Identify which cell holds the provided text, then report its [X, Y] central coordinate. 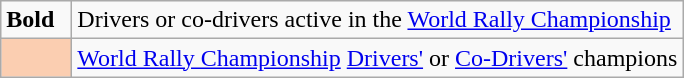
Bold [36, 20]
Drivers or co-drivers active in the World Rally Championship [378, 20]
World Rally Championship Drivers' or Co-Drivers' champions [378, 58]
